Scan for the cell matching the given text and deliver its [x, y] coordinate at center. 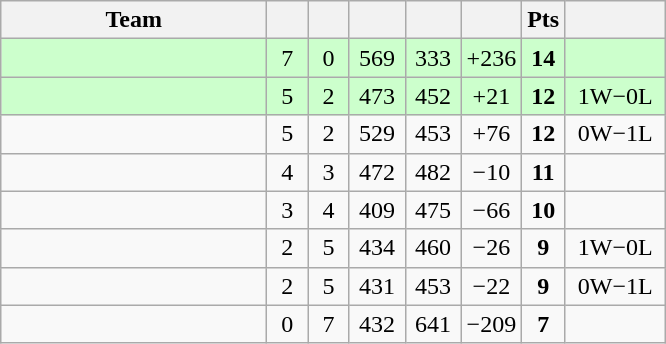
−209 [492, 324]
+76 [492, 134]
14 [544, 58]
−22 [492, 286]
11 [544, 172]
431 [377, 286]
473 [377, 96]
641 [433, 324]
472 [377, 172]
−66 [492, 210]
569 [377, 58]
+236 [492, 58]
482 [433, 172]
452 [433, 96]
+21 [492, 96]
460 [433, 248]
−10 [492, 172]
434 [377, 248]
475 [433, 210]
529 [377, 134]
409 [377, 210]
10 [544, 210]
−26 [492, 248]
432 [377, 324]
Team [134, 20]
333 [433, 58]
Pts [544, 20]
